Capture the cell that displays the provided text and extract its [x, y] central coordinate. 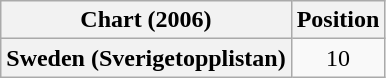
Chart (2006) [146, 20]
Position [338, 20]
Sweden (Sverigetopplistan) [146, 58]
10 [338, 58]
